Detect which cell encompasses the target text, then output its (x, y) center coordinate. 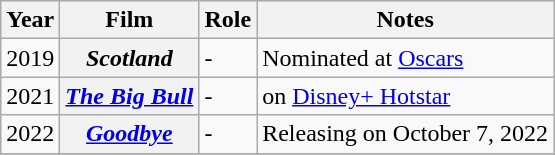
Nominated at Oscars (406, 58)
2021 (30, 96)
on Disney+ Hotstar (406, 96)
Goodbye (130, 134)
Film (130, 20)
Scotland (130, 58)
2019 (30, 58)
Notes (406, 20)
2022 (30, 134)
Releasing on October 7, 2022 (406, 134)
Role (228, 20)
The Big Bull (130, 96)
Year (30, 20)
